Pinpoint the cell where the given text exists, returning its [X, Y] midpoint coordinate. 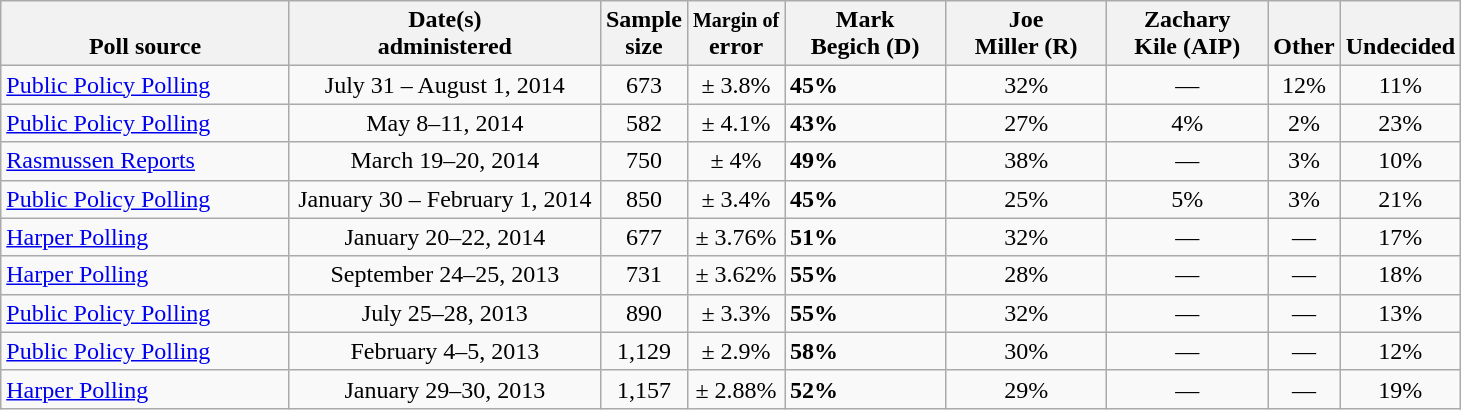
January 30 – February 1, 2014 [444, 199]
29% [1026, 389]
Undecided [1400, 34]
5% [1188, 199]
July 31 – August 1, 2014 [444, 85]
850 [644, 199]
July 25–28, 2013 [444, 313]
± 3.3% [736, 313]
890 [644, 313]
25% [1026, 199]
2% [1304, 123]
± 4% [736, 161]
731 [644, 275]
49% [866, 161]
13% [1400, 313]
May 8–11, 2014 [444, 123]
30% [1026, 351]
23% [1400, 123]
Samplesize [644, 34]
1,129 [644, 351]
750 [644, 161]
January 29–30, 2013 [444, 389]
January 20–22, 2014 [444, 237]
43% [866, 123]
677 [644, 237]
58% [866, 351]
1,157 [644, 389]
March 19–20, 2014 [444, 161]
27% [1026, 123]
± 2.9% [736, 351]
ZacharyKile (AIP) [1188, 34]
21% [1400, 199]
Rasmussen Reports [146, 161]
Date(s)administered [444, 34]
± 2.88% [736, 389]
10% [1400, 161]
582 [644, 123]
4% [1188, 123]
18% [1400, 275]
JoeMiller (R) [1026, 34]
± 3.4% [736, 199]
± 3.8% [736, 85]
28% [1026, 275]
51% [866, 237]
Other [1304, 34]
Margin oferror [736, 34]
February 4–5, 2013 [444, 351]
38% [1026, 161]
Poll source [146, 34]
± 3.62% [736, 275]
17% [1400, 237]
September 24–25, 2013 [444, 275]
11% [1400, 85]
52% [866, 389]
673 [644, 85]
19% [1400, 389]
MarkBegich (D) [866, 34]
± 4.1% [736, 123]
± 3.76% [736, 237]
